From the cell containing the given text, extract its center point as [X, Y] coordinate. 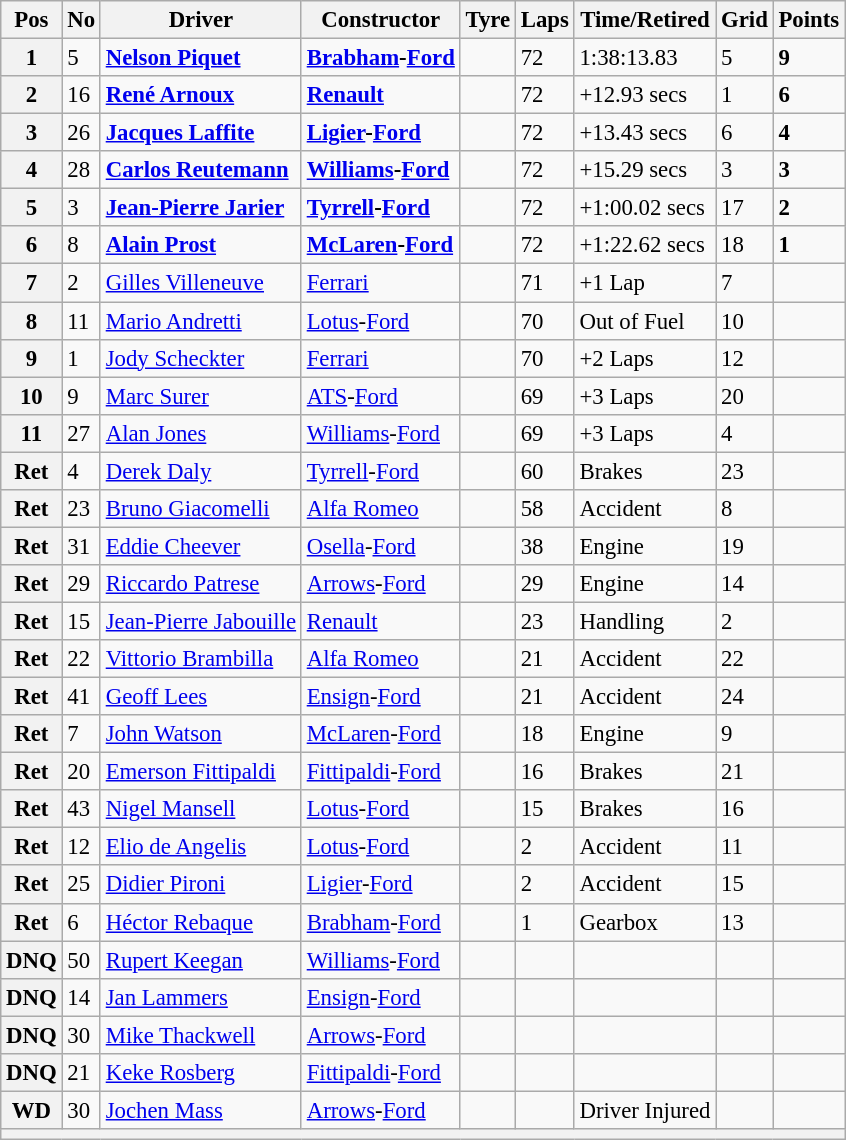
31 [81, 546]
41 [81, 697]
Nigel Mansell [200, 809]
38 [544, 546]
Constructor [380, 20]
Jean-Pierre Jarier [200, 208]
ATS-Ford [380, 396]
Grid [744, 20]
Rupert Keegan [200, 960]
Marc Surer [200, 396]
Osella-Ford [380, 546]
Mario Andretti [200, 321]
Time/Retired [645, 20]
John Watson [200, 734]
19 [744, 546]
Driver Injured [645, 1110]
Derek Daly [200, 471]
Bruno Giacomelli [200, 509]
Tyre [488, 20]
28 [81, 170]
Driver [200, 20]
Jody Scheckter [200, 358]
Alan Jones [200, 433]
+13.43 secs [645, 133]
Jacques Laffite [200, 133]
Jean-Pierre Jabouille [200, 621]
Points [808, 20]
Elio de Angelis [200, 847]
13 [744, 922]
+15.29 secs [645, 170]
25 [81, 885]
+12.93 secs [645, 95]
Héctor Rebaque [200, 922]
58 [544, 509]
Geoff Lees [200, 697]
+1 Lap [645, 283]
Emerson Fittipaldi [200, 772]
+1:22.62 secs [645, 245]
1:38:13.83 [645, 58]
17 [744, 208]
Pos [32, 20]
43 [81, 809]
71 [544, 283]
60 [544, 471]
Alain Prost [200, 245]
Jan Lammers [200, 997]
Gilles Villeneuve [200, 283]
WD [32, 1110]
No [81, 20]
+2 Laps [645, 358]
26 [81, 133]
Keke Rosberg [200, 1073]
50 [81, 960]
Mike Thackwell [200, 1035]
Riccardo Patrese [200, 584]
Eddie Cheever [200, 546]
Vittorio Brambilla [200, 659]
Didier Pironi [200, 885]
27 [81, 433]
Nelson Piquet [200, 58]
René Arnoux [200, 95]
Handling [645, 621]
24 [744, 697]
Carlos Reutemann [200, 170]
Jochen Mass [200, 1110]
Laps [544, 20]
Out of Fuel [645, 321]
+1:00.02 secs [645, 208]
Gearbox [645, 922]
